Return the (X, Y) coordinate for the center point of the cell that contains the specified text.  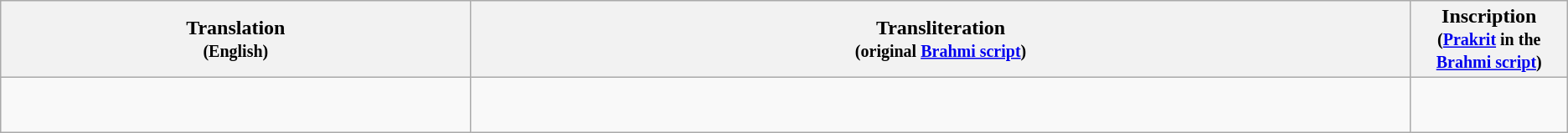
Translation(English) (236, 39)
Inscription(Prakrit in the Brahmi script) (1489, 39)
Transliteration(original Brahmi script) (941, 39)
